Output the (X, Y) coordinate of the center of the cell containing the given text.  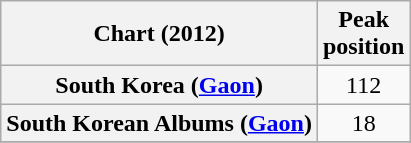
Chart (2012) (160, 34)
Peakposition (363, 34)
112 (363, 85)
South Korea (Gaon) (160, 85)
South Korean Albums (Gaon) (160, 123)
18 (363, 123)
